Return [X, Y] of the center of cell containing provided text 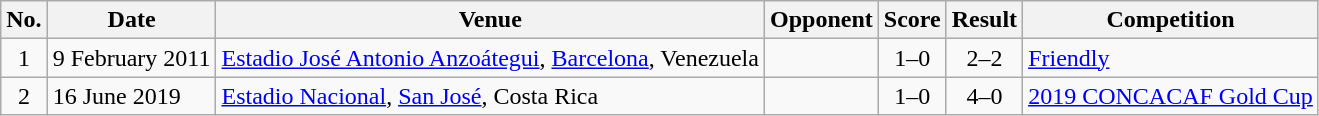
Opponent [821, 20]
1 [24, 58]
Score [912, 20]
No. [24, 20]
9 February 2011 [132, 58]
16 June 2019 [132, 96]
2 [24, 96]
Result [984, 20]
Date [132, 20]
Friendly [1171, 58]
Venue [490, 20]
Estadio Nacional, San José, Costa Rica [490, 96]
4–0 [984, 96]
2–2 [984, 58]
Competition [1171, 20]
2019 CONCACAF Gold Cup [1171, 96]
Estadio José Antonio Anzoátegui, Barcelona, Venezuela [490, 58]
